Return the (X, Y) coordinate for the center point of the cell that contains the specified text.  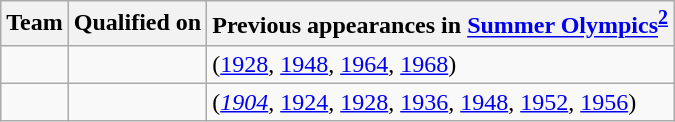
(1904, 1924, 1928, 1936, 1948, 1952, 1956) (440, 102)
(1928, 1948, 1964, 1968) (440, 64)
Qualified on (137, 24)
Team (35, 24)
Previous appearances in Summer Olympics2 (440, 24)
